Provide the [X, Y] coordinate of the cell's center where the given text is located.  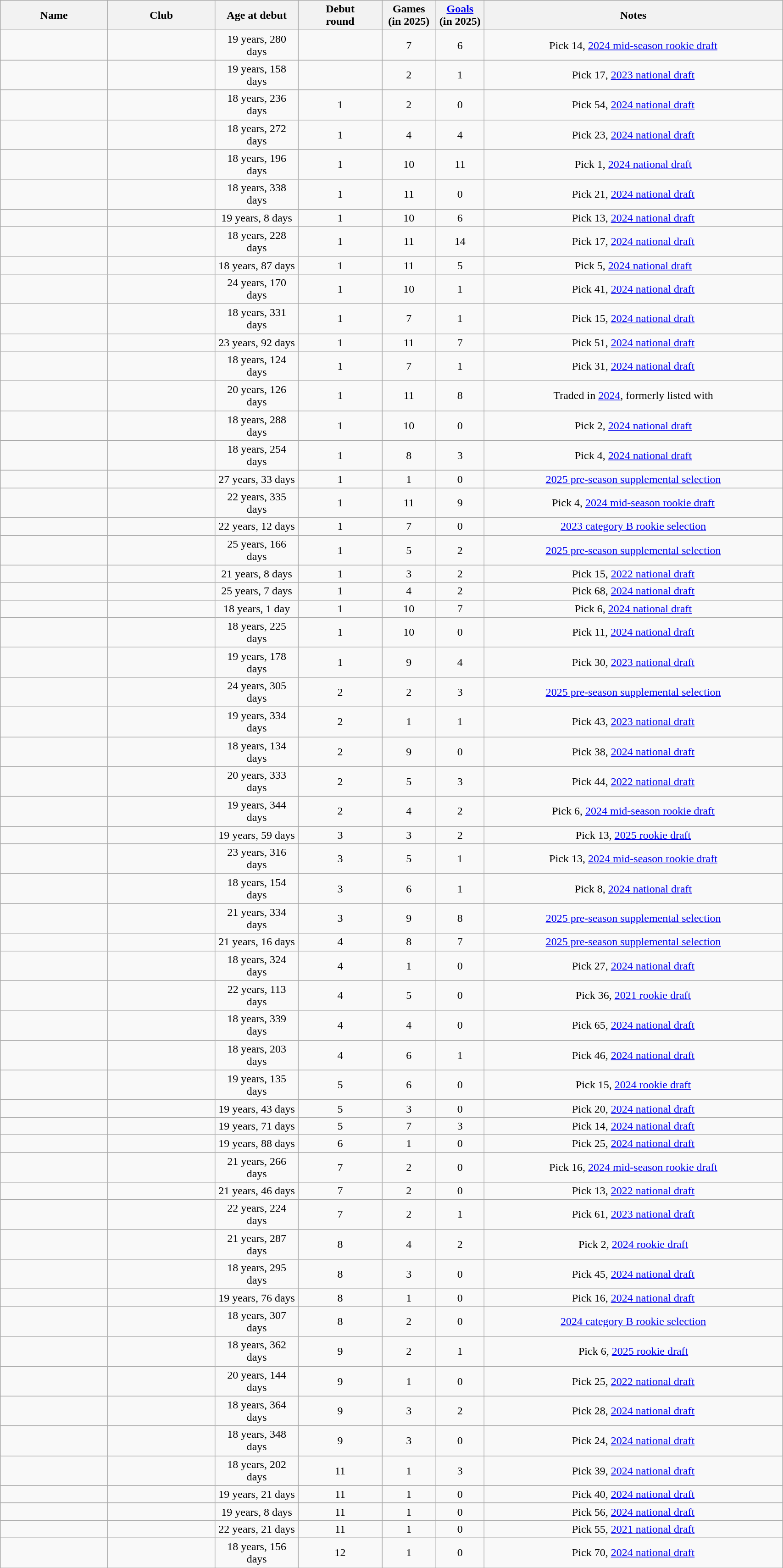
Pick 13, 2024 mid-season rookie draft [633, 859]
Notes [633, 16]
2024 category B rookie selection [633, 1322]
Games(in 2025) [409, 16]
Pick 4, 2024 mid-season rookie draft [633, 503]
18 years, 288 days [257, 426]
19 years, 334 days [257, 722]
Pick 43, 2023 national draft [633, 722]
20 years, 144 days [257, 1381]
Pick 11, 2024 national draft [633, 632]
Pick 38, 2024 national draft [633, 751]
Name [54, 16]
20 years, 333 days [257, 781]
Pick 61, 2023 national draft [633, 1214]
Pick 68, 2024 national draft [633, 591]
Pick 39, 2024 national draft [633, 1470]
Pick 70, 2024 national draft [633, 1553]
18 years, 1 day [257, 609]
Pick 36, 2021 rookie draft [633, 995]
18 years, 228 days [257, 241]
18 years, 362 days [257, 1351]
Pick 2, 2024 rookie draft [633, 1245]
22 years, 21 days [257, 1529]
27 years, 33 days [257, 479]
19 years, 135 days [257, 1085]
18 years, 156 days [257, 1553]
21 years, 334 days [257, 918]
Pick 44, 2022 national draft [633, 781]
Pick 16, 2024 national draft [633, 1298]
24 years, 170 days [257, 289]
Pick 4, 2024 national draft [633, 456]
Pick 17, 2023 national draft [633, 75]
18 years, 331 days [257, 318]
19 years, 71 days [257, 1126]
Pick 6, 2024 national draft [633, 609]
25 years, 166 days [257, 550]
14 [460, 241]
Pick 65, 2024 national draft [633, 1025]
19 years, 88 days [257, 1143]
21 years, 46 days [257, 1191]
19 years, 158 days [257, 75]
Pick 54, 2024 national draft [633, 105]
Pick 6, 2025 rookie draft [633, 1351]
18 years, 196 days [257, 164]
Pick 55, 2021 national draft [633, 1529]
2023 category B rookie selection [633, 526]
Pick 56, 2024 national draft [633, 1512]
Pick 46, 2024 national draft [633, 1055]
18 years, 202 days [257, 1470]
Pick 2, 2024 national draft [633, 426]
21 years, 16 days [257, 942]
18 years, 154 days [257, 889]
19 years, 280 days [257, 45]
Pick 25, 2024 national draft [633, 1143]
Pick 20, 2024 national draft [633, 1108]
23 years, 92 days [257, 343]
19 years, 178 days [257, 662]
Pick 14, 2024 mid-season rookie draft [633, 45]
18 years, 295 days [257, 1274]
18 years, 307 days [257, 1322]
23 years, 316 days [257, 859]
Age at debut [257, 16]
18 years, 348 days [257, 1441]
Pick 16, 2024 mid-season rookie draft [633, 1167]
18 years, 124 days [257, 366]
18 years, 339 days [257, 1025]
18 years, 225 days [257, 632]
Pick 15, 2024 rookie draft [633, 1085]
Pick 15, 2024 national draft [633, 318]
Pick 40, 2024 national draft [633, 1494]
Pick 8, 2024 national draft [633, 889]
19 years, 59 days [257, 835]
Pick 51, 2024 national draft [633, 343]
22 years, 224 days [257, 1214]
Pick 13, 2025 rookie draft [633, 835]
21 years, 266 days [257, 1167]
Pick 25, 2022 national draft [633, 1381]
20 years, 126 days [257, 396]
Pick 23, 2024 national draft [633, 135]
21 years, 8 days [257, 574]
Pick 30, 2023 national draft [633, 662]
19 years, 344 days [257, 812]
Pick 28, 2024 national draft [633, 1411]
18 years, 134 days [257, 751]
21 years, 287 days [257, 1245]
18 years, 338 days [257, 194]
18 years, 324 days [257, 966]
12 [340, 1553]
Pick 1, 2024 national draft [633, 164]
Debutround [340, 16]
Pick 24, 2024 national draft [633, 1441]
25 years, 7 days [257, 591]
Pick 45, 2024 national draft [633, 1274]
Pick 15, 2022 national draft [633, 574]
19 years, 76 days [257, 1298]
Traded in 2024, formerly listed with [633, 396]
Pick 13, 2022 national draft [633, 1191]
18 years, 203 days [257, 1055]
19 years, 43 days [257, 1108]
Pick 17, 2024 national draft [633, 241]
Pick 31, 2024 national draft [633, 366]
18 years, 254 days [257, 456]
Pick 27, 2024 national draft [633, 966]
18 years, 272 days [257, 135]
22 years, 113 days [257, 995]
Pick 14, 2024 national draft [633, 1126]
18 years, 364 days [257, 1411]
18 years, 87 days [257, 265]
Pick 21, 2024 national draft [633, 194]
Goals(in 2025) [460, 16]
24 years, 305 days [257, 692]
19 years, 21 days [257, 1494]
Pick 6, 2024 mid-season rookie draft [633, 812]
22 years, 335 days [257, 503]
Pick 13, 2024 national draft [633, 218]
Club [161, 16]
22 years, 12 days [257, 526]
Pick 41, 2024 national draft [633, 289]
18 years, 236 days [257, 105]
Pick 5, 2024 national draft [633, 265]
